Provide the [x, y] coordinate of the cell's center where the given text is located.  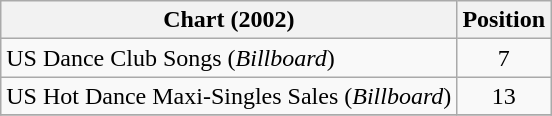
Chart (2002) [229, 20]
US Dance Club Songs (Billboard) [229, 58]
Position [504, 20]
US Hot Dance Maxi-Singles Sales (Billboard) [229, 96]
13 [504, 96]
7 [504, 58]
